Identify which cell holds the provided text, then report its [x, y] central coordinate. 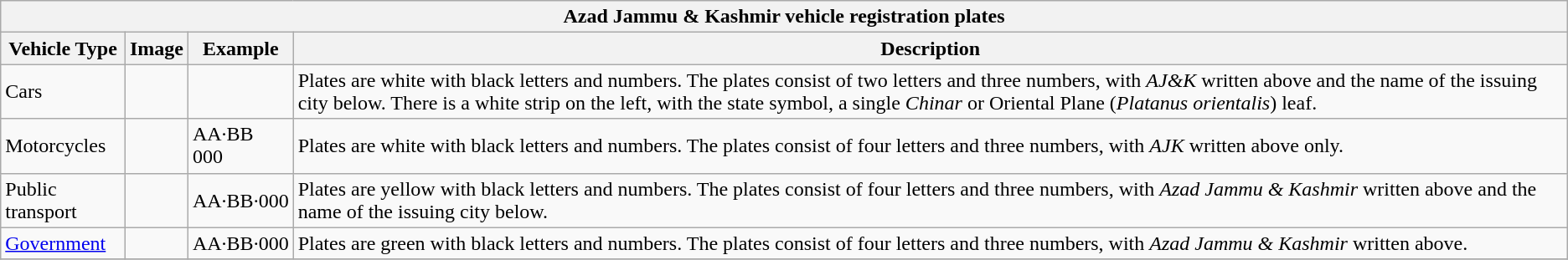
Government [64, 243]
Image [156, 48]
Cars [64, 92]
Example [240, 48]
Description [930, 48]
Plates are white with black letters and numbers. The plates consist of four letters and three numbers, with AJK written above only. [930, 145]
Plates are green with black letters and numbers. The plates consist of four letters and three numbers, with Azad Jammu & Kashmir written above. [930, 243]
Azad Jammu & Kashmir vehicle registration plates [784, 17]
Motorcycles [64, 145]
Public transport [64, 201]
AA·BB000 [240, 145]
Vehicle Type [64, 48]
